Detect which cell encompasses the target text, then output its (x, y) center coordinate. 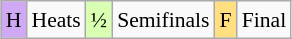
F (226, 20)
H (14, 20)
Heats (56, 20)
Semifinals (163, 20)
Final (264, 20)
½ (99, 20)
